Scan for the cell matching the given text and deliver its (X, Y) coordinate at center. 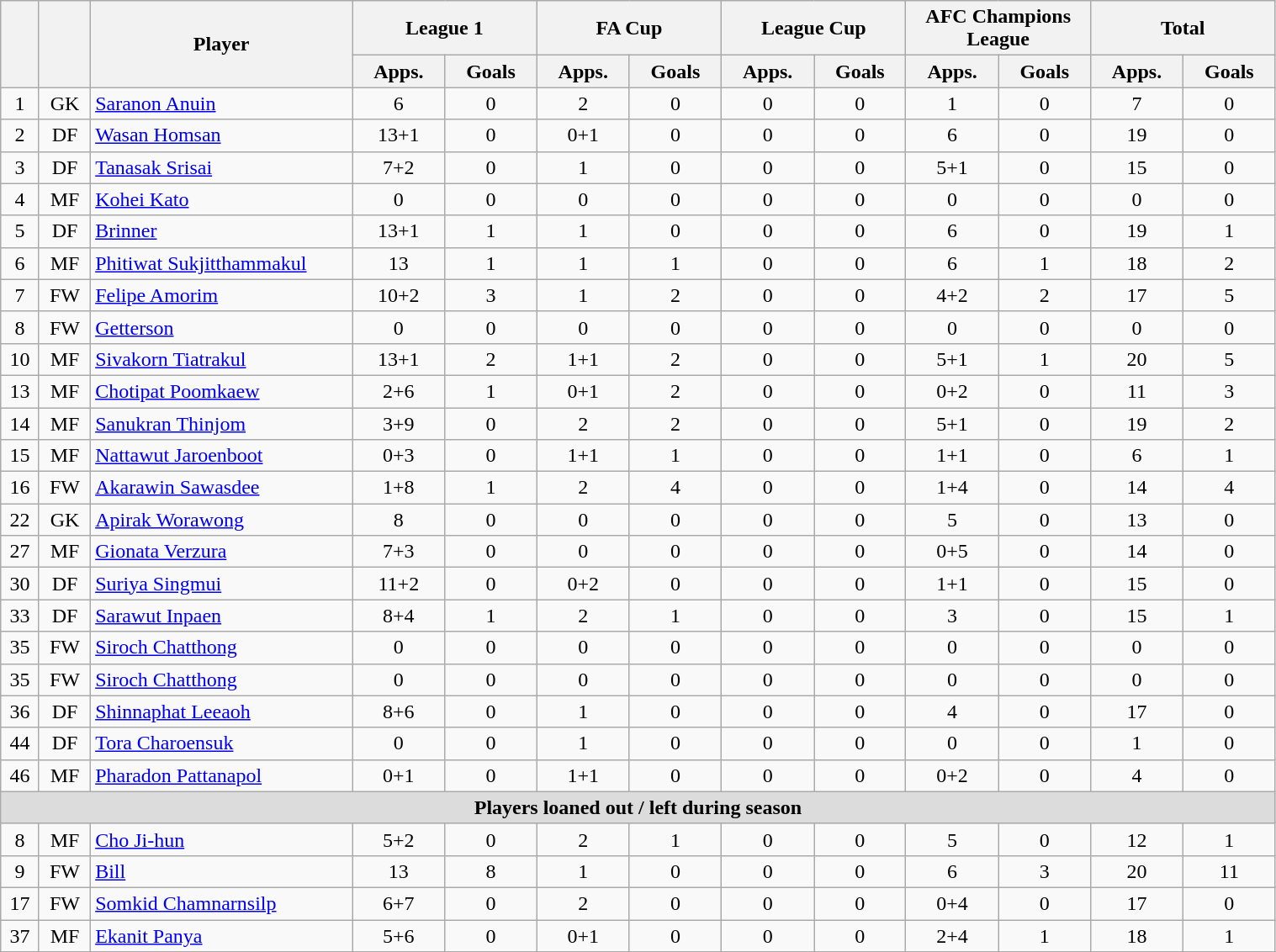
8+6 (399, 711)
0+3 (399, 456)
Total (1183, 29)
10+2 (399, 295)
2+4 (952, 936)
46 (20, 775)
44 (20, 743)
Saranon Anuin (222, 103)
1+8 (399, 488)
Brinner (222, 231)
2+6 (399, 391)
AFC Champions League (998, 29)
16 (20, 488)
7+3 (399, 552)
30 (20, 584)
33 (20, 616)
Cho Ji-hun (222, 839)
FA Cup (629, 29)
Apirak Worawong (222, 520)
Pharadon Pattanapol (222, 775)
0+5 (952, 552)
Akarawin Sawasdee (222, 488)
Tanasak Srisai (222, 167)
10 (20, 359)
Nattawut Jaroenboot (222, 456)
5+2 (399, 839)
1+4 (952, 488)
3+9 (399, 423)
Phitiwat Sukjitthammakul (222, 263)
Ekanit Panya (222, 936)
Somkid Chamnarnsilp (222, 903)
Bill (222, 871)
Players loaned out / left during season (638, 807)
27 (20, 552)
37 (20, 936)
4+2 (952, 295)
Felipe Amorim (222, 295)
11+2 (399, 584)
5+6 (399, 936)
Sanukran Thinjom (222, 423)
9 (20, 871)
12 (1136, 839)
Gionata Verzura (222, 552)
Suriya Singmui (222, 584)
36 (20, 711)
Wasan Homsan (222, 135)
Sarawut Inpaen (222, 616)
Shinnaphat Leeaoh (222, 711)
6+7 (399, 903)
Chotipat Poomkaew (222, 391)
Getterson (222, 327)
8+4 (399, 616)
0+4 (952, 903)
Kohei Kato (222, 199)
Player (222, 44)
League 1 (444, 29)
Sivakorn Tiatrakul (222, 359)
Tora Charoensuk (222, 743)
League Cup (814, 29)
7+2 (399, 167)
22 (20, 520)
